From the cell containing the given text, extract its center point as (x, y) coordinate. 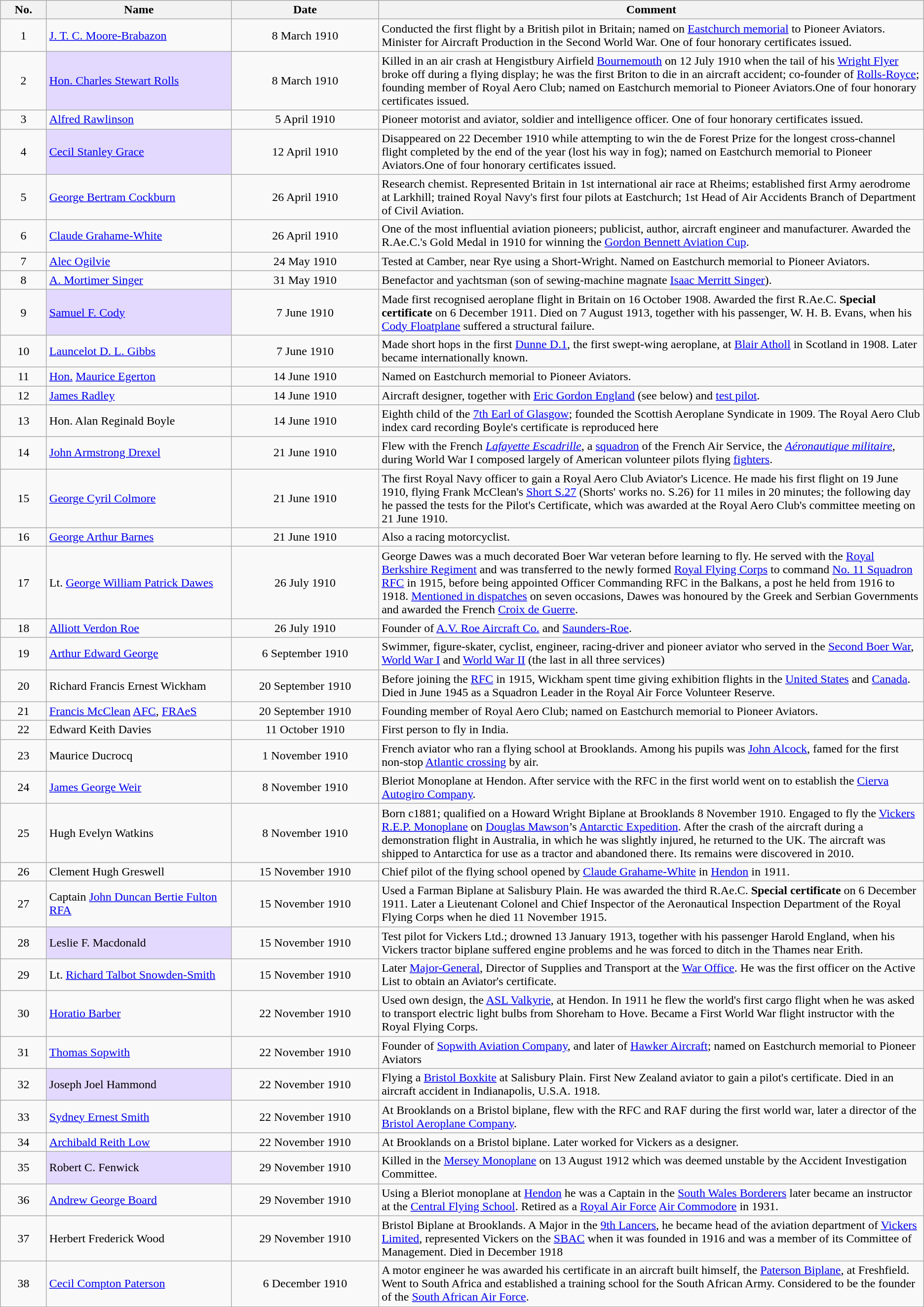
32 (24, 1084)
First person to fly in India. (652, 730)
James George Weir (139, 787)
38 (24, 1284)
At Brooklands on a Bristol biplane. Later worked for Vickers as a designer. (652, 1142)
James Radley (139, 396)
Claude Grahame-White (139, 236)
25 (24, 832)
Andrew George Board (139, 1200)
George Arthur Barnes (139, 537)
Date (305, 10)
17 (24, 583)
Robert C. Fenwick (139, 1167)
12 (24, 396)
34 (24, 1142)
Hon. Maurice Egerton (139, 376)
37 (24, 1238)
French aviator who ran a flying school at Brooklands. Among his pupils was John Alcock, famed for the first non-stop Atlantic crossing by air. (652, 755)
36 (24, 1200)
No. (24, 10)
20 (24, 685)
5 April 1910 (305, 119)
Captain John Duncan Bertie Fulton RFA (139, 904)
Founder of A.V. Roe Aircraft Co. and Saunders-Roe. (652, 628)
Alec Ogilvie (139, 261)
Lt. George William Patrick Dawes (139, 583)
27 (24, 904)
7 (24, 261)
Francis McClean AFC, FRAeS (139, 711)
Founding member of Royal Aero Club; named on Eastchurch memorial to Pioneer Aviators. (652, 711)
26 (24, 871)
11 October 1910 (305, 730)
1 (24, 36)
Made short hops in the first Dunne D.1, the first swept-wing aeroplane, at Blair Atholl in Scotland in 1908. Later became internationally known. (652, 351)
6 September 1910 (305, 654)
10 (24, 351)
28 (24, 942)
16 (24, 537)
13 (24, 421)
George Bertram Cockburn (139, 197)
Bleriot Monoplane at Hendon. After service with the RFC in the first world went on to establish the Cierva Autogiro Company. (652, 787)
Founder of Sopwith Aviation Company, and later of Hawker Aircraft; named on Eastchurch memorial to Pioneer Aviators (652, 1053)
Also a racing motorcyclist. (652, 537)
30 (24, 1014)
Tested at Camber, near Rye using a Short-Wright. Named on Eastchurch memorial to Pioneer Aviators. (652, 261)
Launcelot D. L. Gibbs (139, 351)
5 (24, 197)
14 (24, 453)
Alfred Rawlinson (139, 119)
Killed in the Mersey Monoplane on 13 August 1912 which was deemed unstable by the Accident Investigation Committee. (652, 1167)
9 (24, 312)
Cecil Stanley Grace (139, 152)
Arthur Edward George (139, 654)
Richard Francis Ernest Wickham (139, 685)
Comment (652, 10)
24 May 1910 (305, 261)
Hugh Evelyn Watkins (139, 832)
Clement Hugh Greswell (139, 871)
Cecil Compton Paterson (139, 1284)
1 November 1910 (305, 755)
Horatio Barber (139, 1014)
2 (24, 81)
31 May 1910 (305, 280)
29 (24, 975)
John Armstrong Drexel (139, 453)
35 (24, 1167)
3 (24, 119)
6 December 1910 (305, 1284)
Thomas Sopwith (139, 1053)
23 (24, 755)
4 (24, 152)
Joseph Joel Hammond (139, 1084)
22 (24, 730)
8 (24, 280)
18 (24, 628)
19 (24, 654)
Name (139, 10)
Chief pilot of the flying school opened by Claude Grahame-White in Hendon in 1911. (652, 871)
Named on Eastchurch memorial to Pioneer Aviators. (652, 376)
Hon. Alan Reginald Boyle (139, 421)
At Brooklands on a Bristol biplane, flew with the RFC and RAF during the first world war, later a director of the Bristol Aeroplane Company. (652, 1117)
Samuel F. Cody (139, 312)
Herbert Frederick Wood (139, 1238)
A. Mortimer Singer (139, 280)
J. T. C. Moore-Brabazon (139, 36)
24 (24, 787)
Hon. Charles Stewart Rolls (139, 81)
Benefactor and yachtsman (son of sewing-machine magnate Isaac Merritt Singer). (652, 280)
Leslie F. Macdonald (139, 942)
Alliott Verdon Roe (139, 628)
Sydney Ernest Smith (139, 1117)
12 April 1910 (305, 152)
6 (24, 236)
Aircraft designer, together with Eric Gordon England (see below) and test pilot. (652, 396)
Archibald Reith Low (139, 1142)
11 (24, 376)
15 (24, 499)
Lt. Richard Talbot Snowden-Smith (139, 975)
Edward Keith Davies (139, 730)
Maurice Ducrocq (139, 755)
31 (24, 1053)
21 (24, 711)
33 (24, 1117)
George Cyril Colmore (139, 499)
Pioneer motorist and aviator, soldier and intelligence officer. One of four honorary certificates issued. (652, 119)
